For the text-containing cell, return its midpoint in [X, Y] coordinate format. 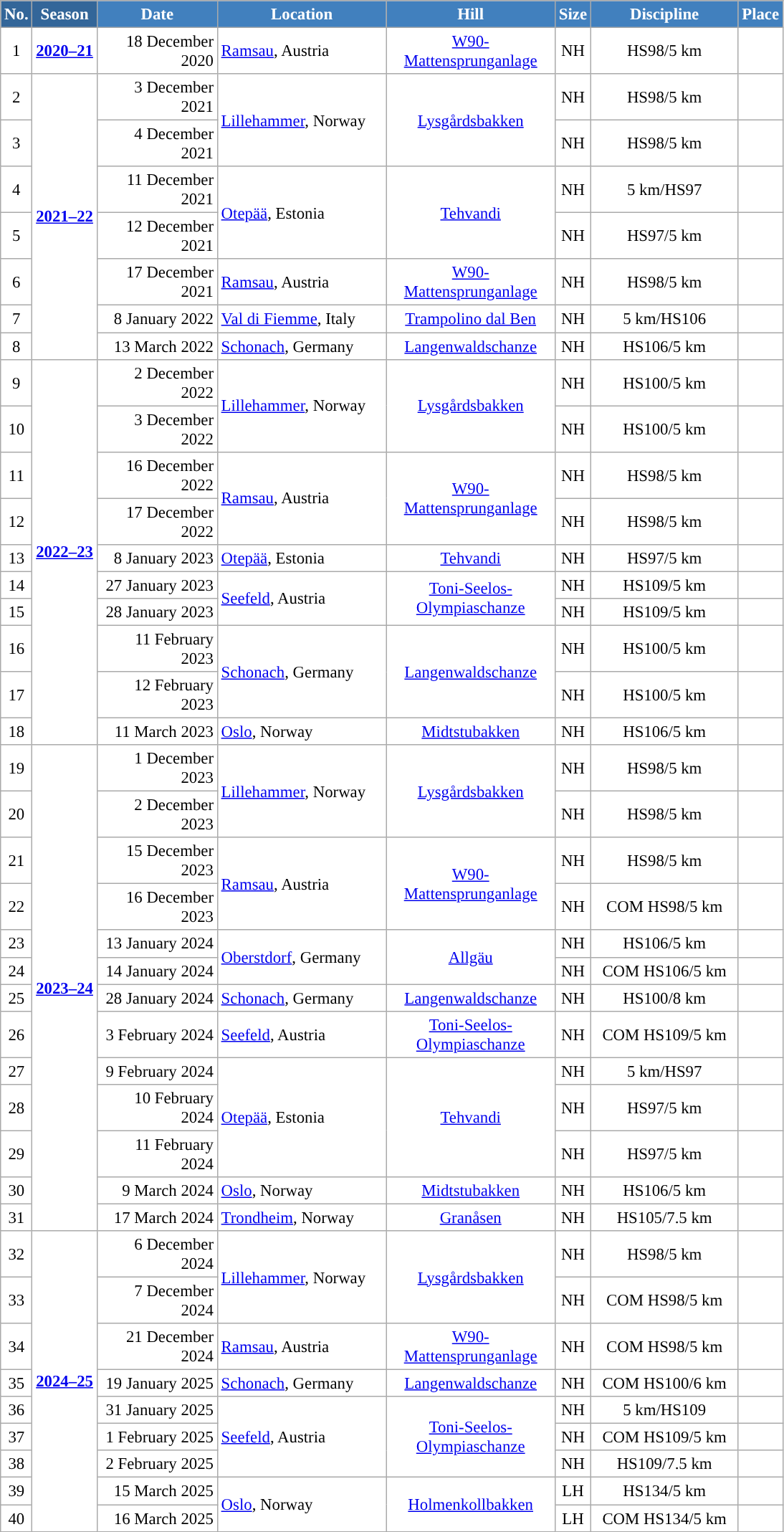
39 [16, 1491]
Season [64, 14]
9 February 2024 [157, 1071]
3 [16, 143]
3 February 2024 [157, 1034]
11 March 2023 [157, 732]
2024–25 [64, 1381]
Trampolino dal Ben [471, 319]
COM HS100/6 km [664, 1384]
15 December 2023 [157, 860]
2 February 2025 [157, 1465]
9 March 2024 [157, 1191]
13 [16, 558]
Holmenkollbakken [471, 1504]
17 December 2021 [157, 282]
2 December 2022 [157, 383]
23 [16, 944]
36 [16, 1410]
17 [16, 695]
1 February 2025 [157, 1437]
4 [16, 189]
12 [16, 522]
11 February 2024 [157, 1154]
30 [16, 1191]
10 February 2024 [157, 1108]
Date [157, 14]
28 January 2023 [157, 612]
16 December 2022 [157, 475]
HS100/8 km [664, 998]
15 March 2025 [157, 1491]
6 [16, 282]
No. [16, 14]
1 [16, 52]
5 [16, 237]
16 [16, 648]
11 [16, 475]
16 December 2023 [157, 908]
2022–23 [64, 552]
14 [16, 585]
33 [16, 1300]
14 January 2024 [157, 971]
12 December 2021 [157, 237]
10 [16, 429]
HS134/5 km [664, 1491]
8 January 2023 [157, 558]
18 December 2020 [157, 52]
Place [760, 14]
40 [16, 1518]
21 [16, 860]
32 [16, 1255]
2 [16, 97]
2020–21 [64, 52]
26 [16, 1034]
5 km/HS109 [664, 1410]
16 March 2025 [157, 1518]
11 December 2021 [157, 189]
19 January 2025 [157, 1384]
11 February 2023 [157, 648]
4 December 2021 [157, 143]
27 January 2023 [157, 585]
34 [16, 1346]
6 December 2024 [157, 1255]
21 December 2024 [157, 1346]
2023–24 [64, 988]
28 [16, 1108]
Oberstdorf, Germany [302, 958]
1 December 2023 [157, 769]
29 [16, 1154]
24 [16, 971]
17 December 2022 [157, 522]
HS105/7.5 km [664, 1217]
8 January 2022 [157, 319]
HS109/7.5 km [664, 1465]
Discipline [664, 14]
19 [16, 769]
Granåsen [471, 1217]
31 [16, 1217]
13 January 2024 [157, 944]
15 [16, 612]
17 March 2024 [157, 1217]
Location [302, 14]
Allgäu [471, 958]
27 [16, 1071]
13 March 2022 [157, 346]
7 December 2024 [157, 1300]
3 December 2021 [157, 97]
38 [16, 1465]
Trondheim, Norway [302, 1217]
2021–22 [64, 217]
7 [16, 319]
COM HS106/5 km [664, 971]
Val di Fiemme, Italy [302, 319]
2 December 2023 [157, 814]
9 [16, 383]
Size [573, 14]
8 [16, 346]
Hill [471, 14]
5 km/HS106 [664, 319]
3 December 2022 [157, 429]
25 [16, 998]
COM HS134/5 km [664, 1518]
12 February 2023 [157, 695]
18 [16, 732]
31 January 2025 [157, 1410]
28 January 2024 [157, 998]
37 [16, 1437]
22 [16, 908]
20 [16, 814]
35 [16, 1384]
